Return [X, Y] of the center of cell containing provided text 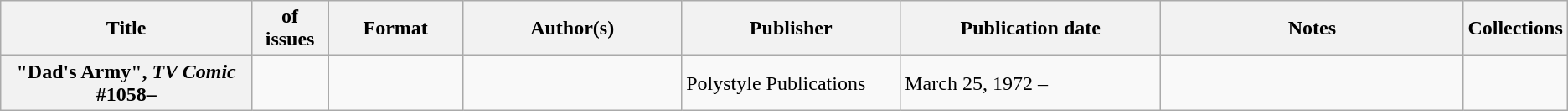
Notes [1312, 29]
of issues [290, 29]
Collections [1515, 29]
Author(s) [573, 29]
"Dad's Army", TV Comic #1058– [126, 82]
Title [126, 29]
Publication date [1030, 29]
March 25, 1972 – [1030, 82]
Publisher [791, 29]
Format [395, 29]
Polystyle Publications [791, 82]
